Capture the cell that displays the provided text and extract its (x, y) central coordinate. 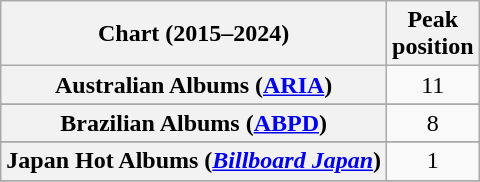
Australian Albums (ARIA) (194, 85)
11 (433, 85)
8 (433, 123)
Chart (2015–2024) (194, 34)
Brazilian Albums (ABPD) (194, 123)
Japan Hot Albums (Billboard Japan) (194, 161)
1 (433, 161)
Peakposition (433, 34)
